Identify which cell holds the provided text, then report its [x, y] central coordinate. 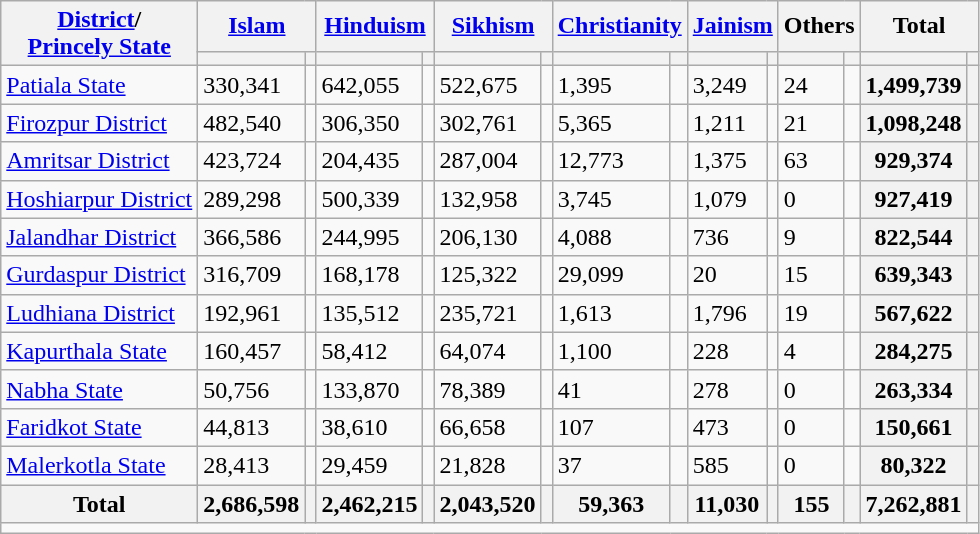
63 [811, 161]
482,540 [252, 123]
Christianity [620, 26]
206,130 [488, 237]
228 [726, 351]
567,622 [914, 313]
80,322 [914, 465]
1,796 [726, 313]
Amritsar District [100, 161]
64,074 [488, 351]
1,100 [611, 351]
38,610 [370, 427]
235,721 [488, 313]
160,457 [252, 351]
822,544 [914, 237]
192,961 [252, 313]
Others [819, 26]
204,435 [370, 161]
Malerkotla State [100, 465]
12,773 [611, 161]
29,459 [370, 465]
28,413 [252, 465]
Nabha State [100, 389]
24 [811, 85]
522,675 [488, 85]
66,658 [488, 427]
155 [811, 503]
Islam [257, 26]
19 [811, 313]
500,339 [370, 199]
306,350 [370, 123]
9 [811, 237]
Faridkot State [100, 427]
Hoshiarpur District [100, 199]
2,043,520 [488, 503]
107 [611, 427]
58,412 [370, 351]
330,341 [252, 85]
21,828 [488, 465]
2,686,598 [252, 503]
20 [726, 275]
11,030 [726, 503]
278 [726, 389]
1,211 [726, 123]
302,761 [488, 123]
287,004 [488, 161]
585 [726, 465]
1,395 [611, 85]
15 [811, 275]
642,055 [370, 85]
244,995 [370, 237]
366,586 [252, 237]
423,724 [252, 161]
Kapurthala State [100, 351]
284,275 [914, 351]
Jalandhar District [100, 237]
59,363 [611, 503]
132,958 [488, 199]
1,079 [726, 199]
927,419 [914, 199]
Patiala State [100, 85]
125,322 [488, 275]
Ludhiana District [100, 313]
1,098,248 [914, 123]
7,262,881 [914, 503]
3,745 [611, 199]
Gurdaspur District [100, 275]
Sikhism [493, 26]
473 [726, 427]
4,088 [611, 237]
3,249 [726, 85]
1,375 [726, 161]
316,709 [252, 275]
21 [811, 123]
929,374 [914, 161]
Firozpur District [100, 123]
1,499,739 [914, 85]
4 [811, 351]
133,870 [370, 389]
263,334 [914, 389]
50,756 [252, 389]
1,613 [611, 313]
78,389 [488, 389]
168,178 [370, 275]
150,661 [914, 427]
29,099 [611, 275]
135,512 [370, 313]
District/Princely State [100, 34]
5,365 [611, 123]
41 [611, 389]
Hinduism [375, 26]
44,813 [252, 427]
Jainism [732, 26]
2,462,215 [370, 503]
289,298 [252, 199]
736 [726, 237]
639,343 [914, 275]
37 [611, 465]
